Return (X, Y) of the center of cell containing provided text 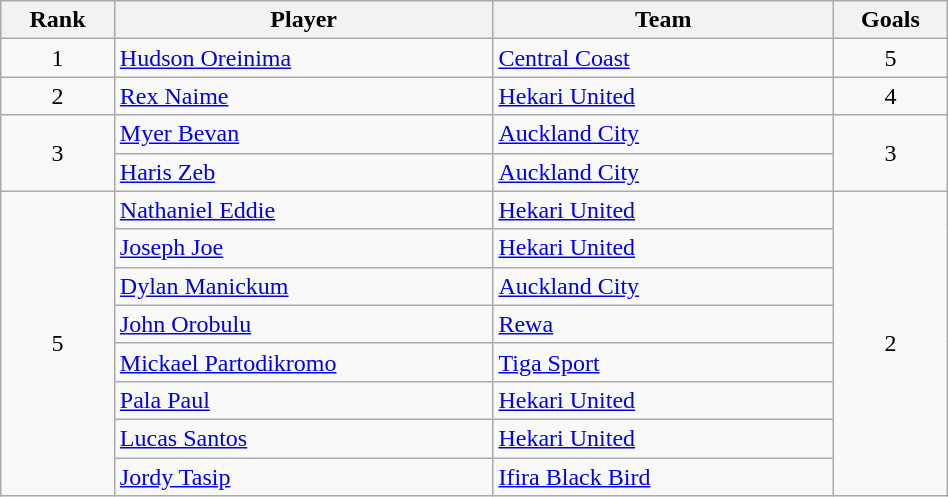
Tiga Sport (664, 362)
Lucas Santos (304, 438)
Team (664, 20)
Central Coast (664, 58)
Dylan Manickum (304, 286)
Rank (58, 20)
Mickael Partodikromo (304, 362)
Rex Naime (304, 96)
Nathaniel Eddie (304, 210)
Player (304, 20)
Jordy Tasip (304, 477)
Goals (891, 20)
John Orobulu (304, 324)
Haris Zeb (304, 172)
Ifira Black Bird (664, 477)
Rewa (664, 324)
Myer Bevan (304, 134)
1 (58, 58)
Joseph Joe (304, 248)
4 (891, 96)
Pala Paul (304, 400)
Hudson Oreinima (304, 58)
